Return the [x, y] coordinate for the center point of the cell that contains the specified text.  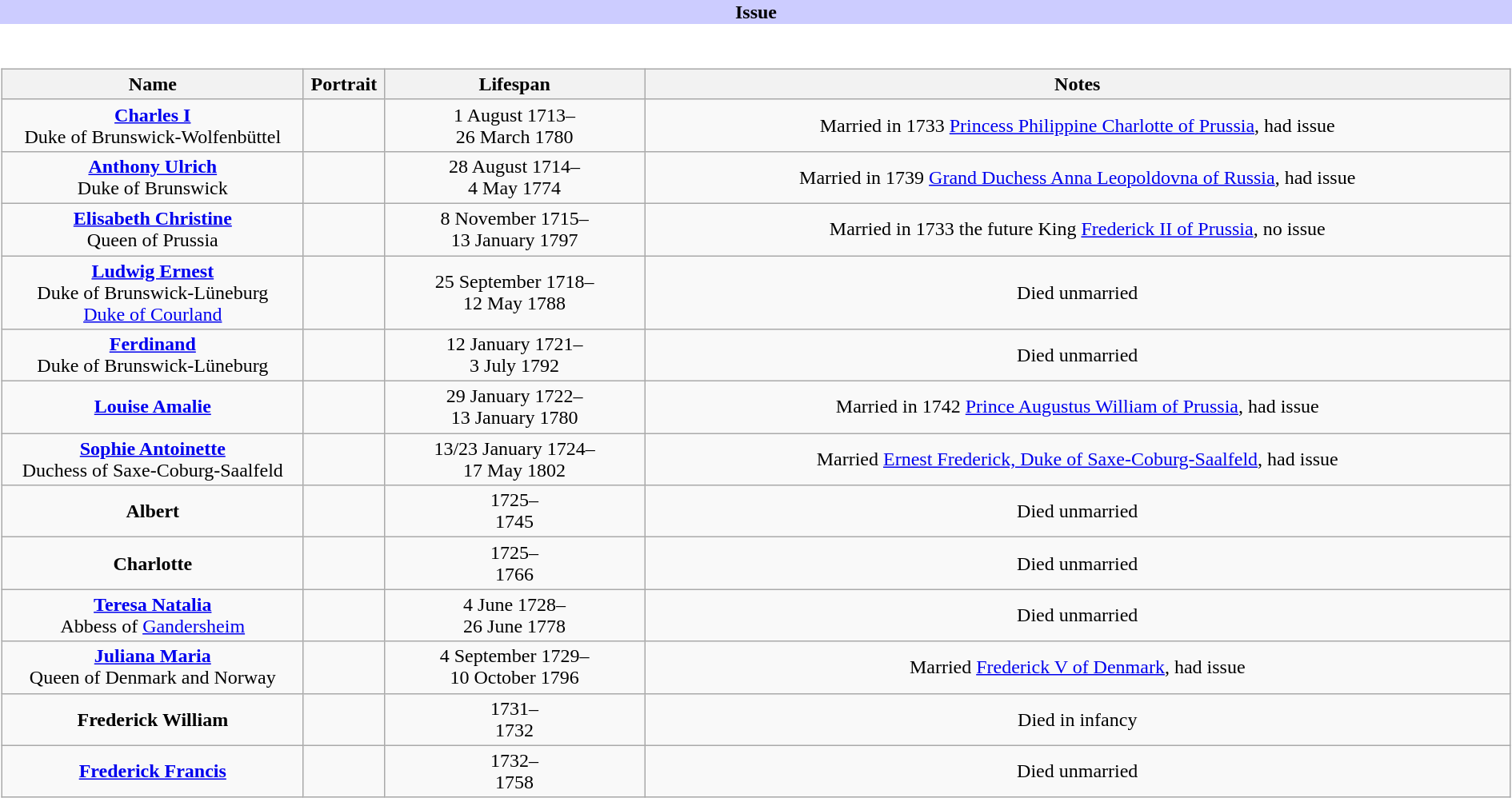
13/23 January 1724–17 May 1802 [514, 459]
29 January 1722–13 January 1780 [514, 408]
Married in 1739 Grand Duchess Anna Leopoldovna of Russia, had issue [1078, 178]
25 September 1718–12 May 1788 [514, 293]
Notes [1078, 84]
8 November 1715–13 January 1797 [514, 229]
Portrait [344, 84]
1731–1732 [514, 720]
Albert [152, 512]
Frederick Francis [152, 771]
Died in infancy [1078, 720]
Anthony UlrichDuke of Brunswick [152, 178]
Juliana MariaQueen of Denmark and Norway [152, 667]
Louise Amalie [152, 408]
Name [152, 84]
Married in 1742 Prince Augustus William of Prussia, had issue [1078, 408]
1 August 1713–26 March 1780 [514, 125]
Sophie AntoinetteDuchess of Saxe-Coburg-Saalfeld [152, 459]
12 January 1721–3 July 1792 [514, 355]
Charlotte [152, 563]
Married in 1733 the future King Frederick II of Prussia, no issue [1078, 229]
Teresa NataliaAbbess of Gandersheim [152, 616]
Ludwig ErnestDuke of Brunswick-LüneburgDuke of Courland [152, 293]
28 August 1714–4 May 1774 [514, 178]
4 June 1728–26 June 1778 [514, 616]
Issue [756, 12]
Charles IDuke of Brunswick-Wolfenbüttel [152, 125]
Married Frederick V of Denmark, had issue [1078, 667]
1732–1758 [514, 771]
Elisabeth ChristineQueen of Prussia [152, 229]
Married in 1733 Princess Philippine Charlotte of Prussia, had issue [1078, 125]
1725–1745 [514, 512]
Ferdinand Duke of Brunswick-Lüneburg [152, 355]
Frederick William [152, 720]
1725–1766 [514, 563]
Lifespan [514, 84]
4 September 1729–10 October 1796 [514, 667]
Married Ernest Frederick, Duke of Saxe-Coburg-Saalfeld, had issue [1078, 459]
